From the cell containing the given text, extract its center point as [X, Y] coordinate. 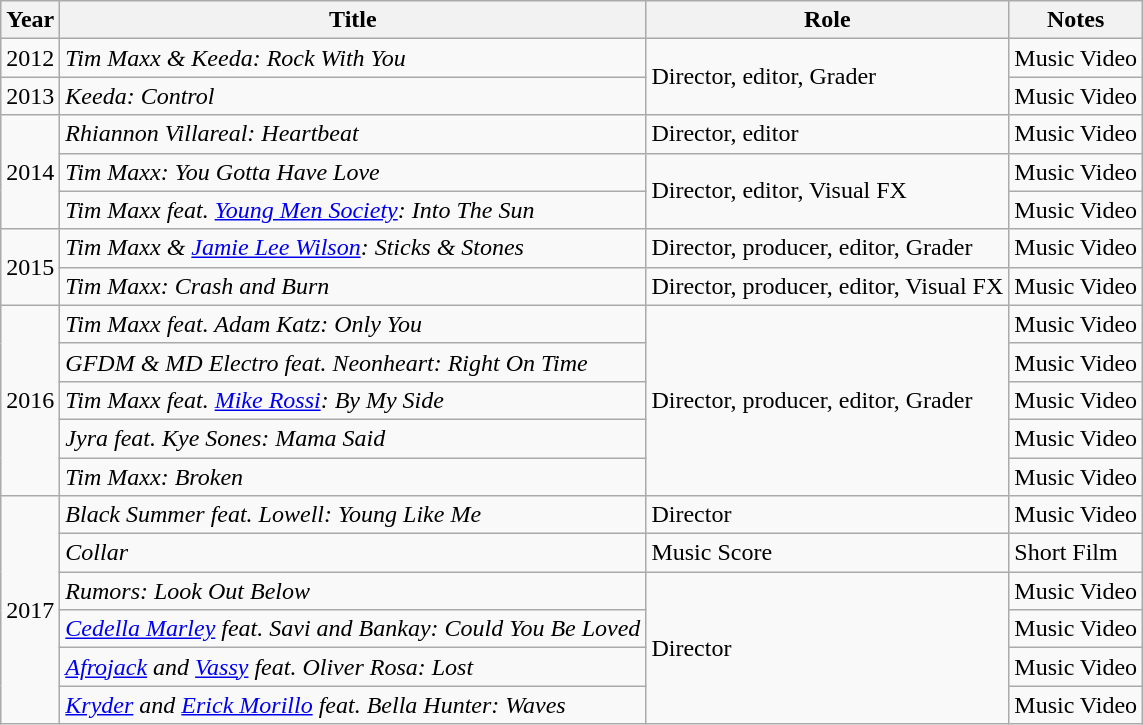
2015 [30, 267]
Jyra feat. Kye Sones: Mama Said [353, 438]
Cedella Marley feat. Savi and Bankay: Could You Be Loved [353, 629]
Director, editor [828, 134]
Director, editor, Grader [828, 77]
Afrojack and Vassy feat. Oliver Rosa: Lost [353, 667]
2017 [30, 610]
Director, producer, editor, Visual FX [828, 286]
Kryder and Erick Morillo feat. Bella Hunter: Waves [353, 705]
2014 [30, 172]
Rhiannon Villareal: Heartbeat [353, 134]
Notes [1076, 20]
Role [828, 20]
Keeda: Control [353, 96]
Tim Maxx feat. Young Men Society: Into The Sun [353, 210]
Year [30, 20]
Black Summer feat. Lowell: Young Like Me [353, 515]
2012 [30, 58]
Rumors: Look Out Below [353, 591]
Short Film [1076, 553]
GFDM & MD Electro feat. Neonheart: Right On Time [353, 362]
Tim Maxx: You Gotta Have Love [353, 172]
Tim Maxx & Jamie Lee Wilson: Sticks & Stones [353, 248]
Music Score [828, 553]
Tim Maxx feat. Mike Rossi: By My Side [353, 400]
Tim Maxx: Crash and Burn [353, 286]
Tim Maxx feat. Adam Katz: Only You [353, 324]
Tim Maxx: Broken [353, 477]
Collar [353, 553]
Title [353, 20]
Director, editor, Visual FX [828, 191]
Tim Maxx & Keeda: Rock With You [353, 58]
2016 [30, 400]
2013 [30, 96]
